Capture the cell that displays the provided text and extract its (X, Y) central coordinate. 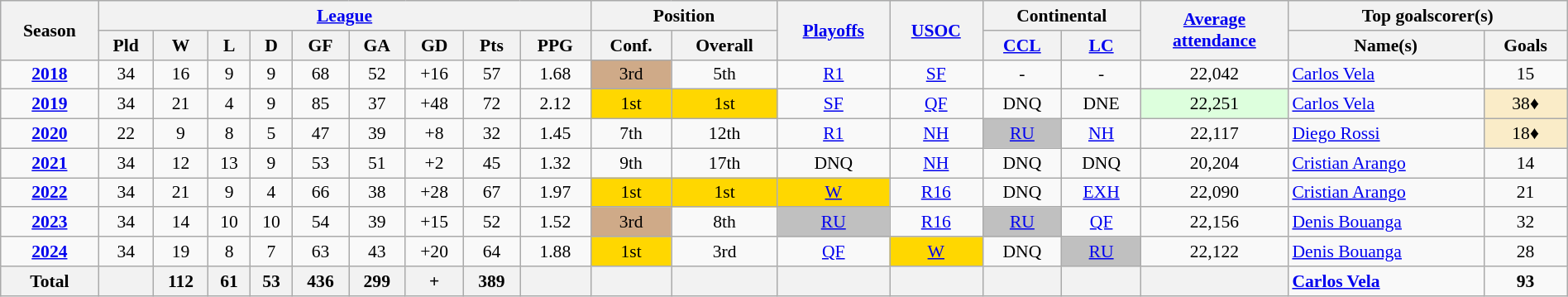
54 (320, 223)
LC (1102, 46)
PPG (556, 46)
Total (50, 281)
1.52 (556, 223)
22,156 (1214, 223)
28 (1525, 251)
13 (230, 163)
Playoffs (834, 30)
2021 (50, 163)
22,117 (1214, 134)
38 (377, 193)
47 (320, 134)
22,090 (1214, 193)
2.12 (556, 104)
+48 (434, 104)
22,042 (1214, 74)
19 (180, 251)
1.97 (556, 193)
5th (724, 74)
1.88 (556, 251)
CCL (1022, 46)
18♦ (1525, 134)
+8 (434, 134)
+2 (434, 163)
67 (491, 193)
Diego Rossi (1386, 134)
93 (1525, 281)
+ (434, 281)
Pld (126, 46)
22 (126, 134)
20,204 (1214, 163)
GA (377, 46)
Position (684, 16)
7th (631, 134)
1.45 (556, 134)
389 (491, 281)
22,122 (1214, 251)
Conf. (631, 46)
2022 (50, 193)
L (230, 46)
2019 (50, 104)
7 (271, 251)
+28 (434, 193)
Continental (1062, 16)
2023 (50, 223)
37 (377, 104)
2018 (50, 74)
+15 (434, 223)
9th (631, 163)
64 (491, 251)
USOC (936, 30)
12th (724, 134)
45 (491, 163)
17th (724, 163)
Average attendance (1214, 30)
+16 (434, 74)
15 (1525, 74)
5 (271, 134)
38♦ (1525, 104)
EXH (1102, 193)
63 (320, 251)
Pts (491, 46)
GD (434, 46)
Name(s) (1386, 46)
57 (491, 74)
68 (320, 74)
85 (320, 104)
436 (320, 281)
1.32 (556, 163)
Goals (1525, 46)
51 (377, 163)
+20 (434, 251)
61 (230, 281)
League (344, 16)
22,251 (1214, 104)
16 (180, 74)
72 (491, 104)
Season (50, 30)
GF (320, 46)
DNE (1102, 104)
1.68 (556, 74)
66 (320, 193)
Overall (724, 46)
299 (377, 281)
D (271, 46)
2020 (50, 134)
112 (180, 281)
8th (724, 223)
2024 (50, 251)
Top goalscorer(s) (1427, 16)
43 (377, 251)
12 (180, 163)
